Output the (X, Y) coordinate of the center of the cell containing the given text.  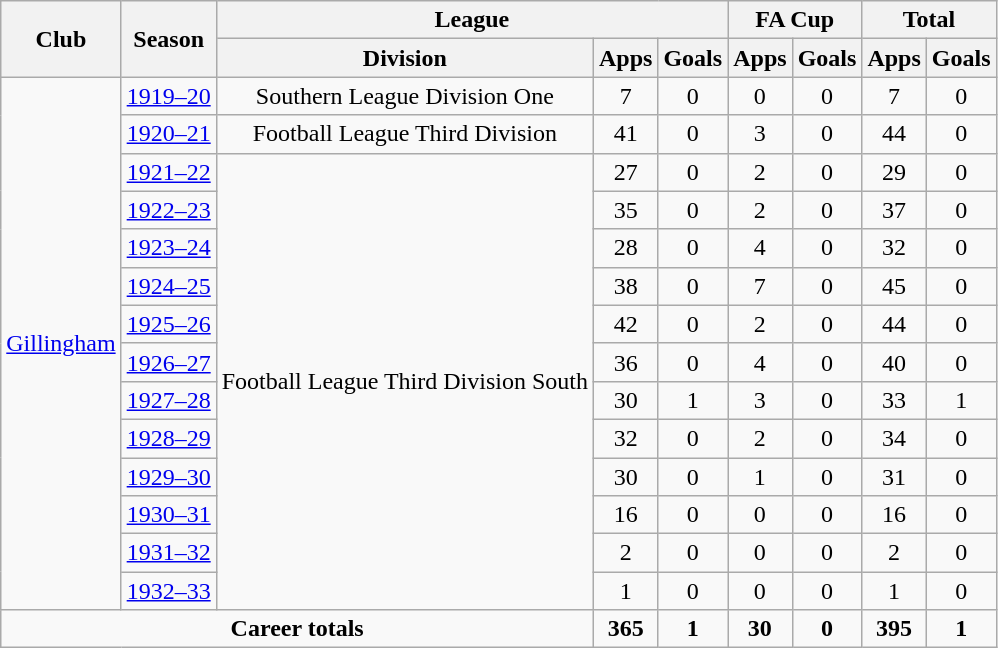
Total (929, 20)
42 (625, 324)
1919–20 (168, 96)
28 (625, 248)
Football League Third Division (404, 134)
1923–24 (168, 248)
34 (894, 438)
League (472, 20)
1927–28 (168, 400)
41 (625, 134)
38 (625, 286)
1928–29 (168, 438)
1930–31 (168, 515)
31 (894, 477)
35 (625, 210)
Club (61, 39)
365 (625, 629)
37 (894, 210)
1925–26 (168, 324)
27 (625, 172)
36 (625, 362)
Season (168, 39)
1932–33 (168, 591)
1924–25 (168, 286)
45 (894, 286)
1921–22 (168, 172)
Career totals (298, 629)
Southern League Division One (404, 96)
Division (404, 58)
1931–32 (168, 553)
Gillingham (61, 344)
FA Cup (795, 20)
33 (894, 400)
1929–30 (168, 477)
Football League Third Division South (404, 382)
1920–21 (168, 134)
40 (894, 362)
395 (894, 629)
1922–23 (168, 210)
1926–27 (168, 362)
29 (894, 172)
